Capture the cell that displays the provided text and extract its [x, y] central coordinate. 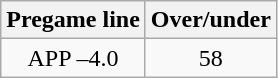
Pregame line [74, 20]
58 [210, 58]
APP –4.0 [74, 58]
Over/under [210, 20]
